Return the [X, Y] coordinate for the center point of the cell that contains the specified text.  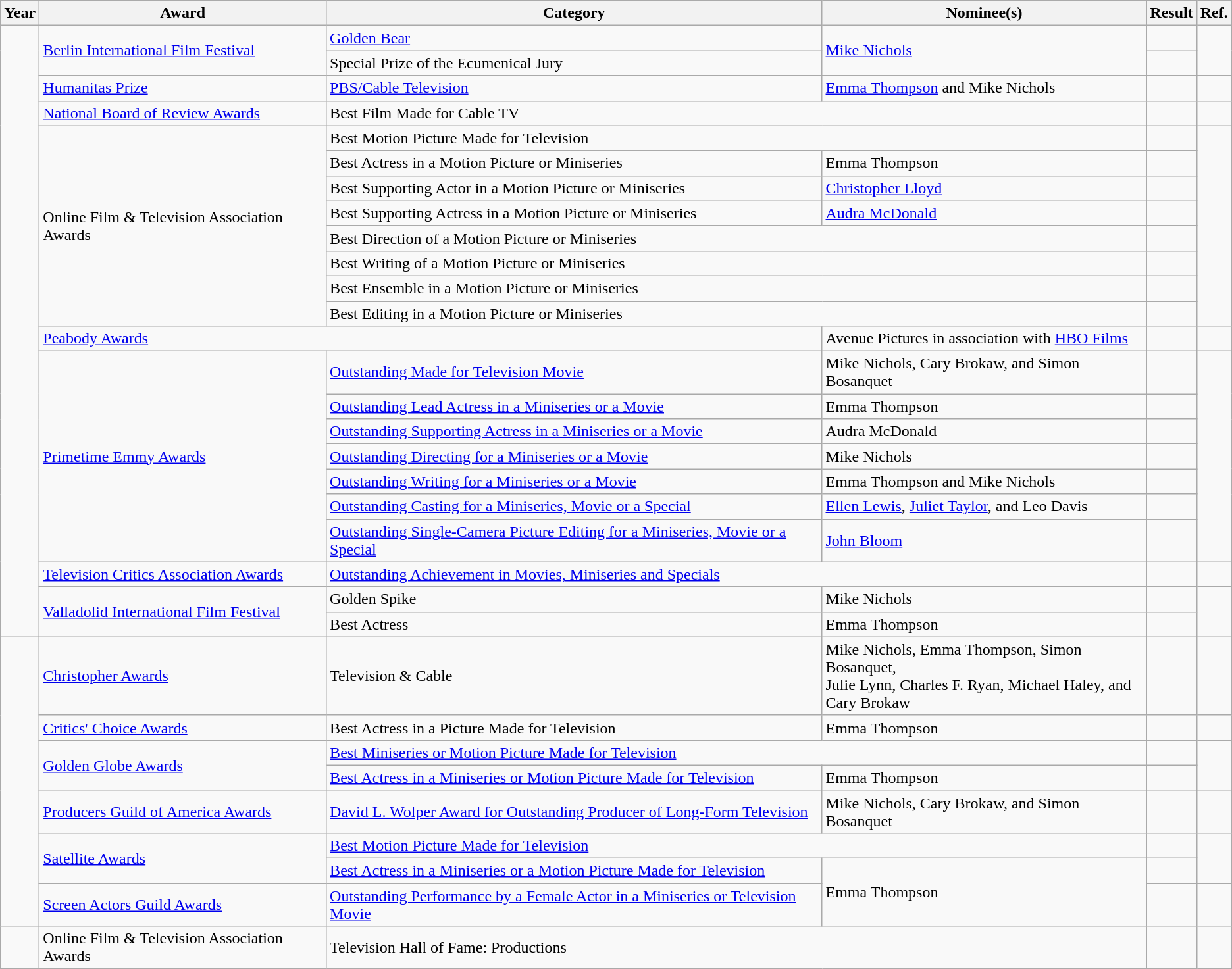
Primetime Emmy Awards [183, 457]
Satellite Awards [183, 858]
Best Writing of a Motion Picture or Miniseries [736, 263]
Outstanding Made for Television Movie [574, 372]
Humanitas Prize [183, 88]
Outstanding Directing for a Miniseries or a Movie [574, 457]
PBS/Cable Television [574, 88]
Special Prize of the Ecumenical Jury [574, 63]
Television Critics Association Awards [183, 574]
Outstanding Lead Actress in a Miniseries or a Movie [574, 407]
Best Supporting Actor in a Motion Picture or Miniseries [574, 188]
Christopher Lloyd [985, 188]
National Board of Review Awards [183, 113]
Award [183, 13]
Year [20, 13]
Best Direction of a Motion Picture or Miniseries [736, 238]
Golden Spike [574, 599]
Golden Globe Awards [183, 765]
Category [574, 13]
Best Actress in a Picture Made for Television [574, 728]
Television & Cable [574, 676]
Screen Actors Guild Awards [183, 905]
Critics' Choice Awards [183, 728]
Best Actress in a Miniseries or Motion Picture Made for Television [574, 778]
Television Hall of Fame: Productions [736, 947]
Best Actress [574, 624]
Result [1171, 13]
Outstanding Achievement in Movies, Miniseries and Specials [736, 574]
Avenue Pictures in association with HBO Films [985, 339]
Golden Bear [574, 38]
Outstanding Supporting Actress in a Miniseries or a Movie [574, 432]
Best Miniseries or Motion Picture Made for Television [736, 753]
Best Actress in a Miniseries or a Motion Picture Made for Television [574, 871]
Nominee(s) [985, 13]
Outstanding Single-Camera Picture Editing for a Miniseries, Movie or a Special [574, 541]
Best Supporting Actress in a Motion Picture or Miniseries [574, 213]
Best Ensemble in a Motion Picture or Miniseries [736, 288]
Outstanding Casting for a Miniseries, Movie or a Special [574, 507]
David L. Wolper Award for Outstanding Producer of Long-Form Television [574, 812]
Producers Guild of America Awards [183, 812]
Best Editing in a Motion Picture or Miniseries [736, 314]
Outstanding Writing for a Miniseries or a Movie [574, 482]
Valladolid International Film Festival [183, 612]
Ellen Lewis, Juliet Taylor, and Leo Davis [985, 507]
Best Actress in a Motion Picture or Miniseries [574, 163]
Peabody Awards [430, 339]
Ref. [1214, 13]
Outstanding Performance by a Female Actor in a Miniseries or Television Movie [574, 905]
John Bloom [985, 541]
Christopher Awards [183, 676]
Best Film Made for Cable TV [736, 113]
Berlin International Film Festival [183, 51]
Mike Nichols, Emma Thompson, Simon Bosanquet, Julie Lynn, Charles F. Ryan, Michael Haley, and Cary Brokaw [985, 676]
